Output the (X, Y) coordinate of the center of the cell containing the given text.  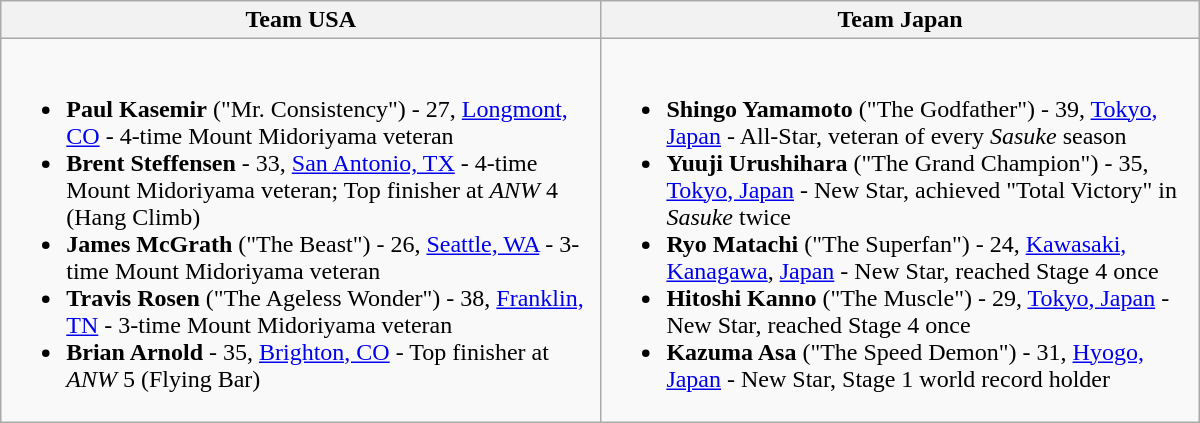
Team Japan (900, 20)
Team USA (301, 20)
